Pinpoint the cell where the given text exists, returning its [X, Y] midpoint coordinate. 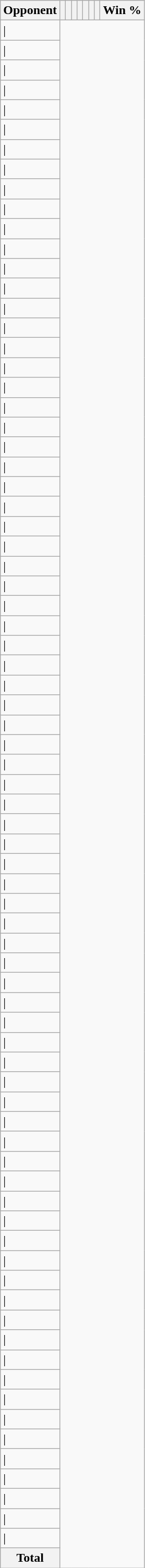
Opponent [30, 10]
Win % [122, 10]
Total [30, 1558]
